Find where the given text appears and provide that cell's center as (X, Y) coordinate. 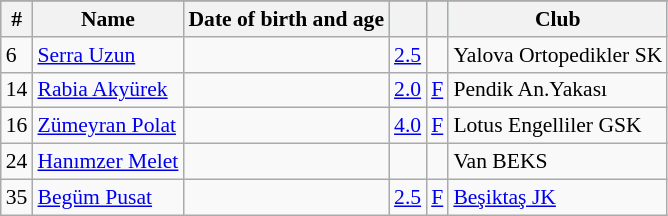
Lotus Engelliler GSK (558, 126)
# (17, 19)
Club (558, 19)
14 (17, 90)
2.0 (408, 90)
35 (17, 197)
Beşiktaş JK (558, 197)
24 (17, 162)
16 (17, 126)
Name (108, 19)
Pendik An.Yakası (558, 90)
Hanımzer Melet (108, 162)
Van BEKS (558, 162)
4.0 (408, 126)
6 (17, 55)
Yalova Ortopedikler SK (558, 55)
Date of birth and age (286, 19)
Rabia Akyürek (108, 90)
Serra Uzun (108, 55)
Begüm Pusat (108, 197)
Zümeyran Polat (108, 126)
